Locate the cell with the specified text and output its (x, y) center coordinate. 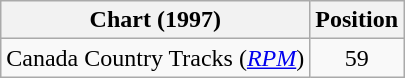
Position (357, 20)
59 (357, 58)
Chart (1997) (156, 20)
Canada Country Tracks (RPM) (156, 58)
